Determine the (X, Y) coordinate at the center of the cell enclosing the given text.  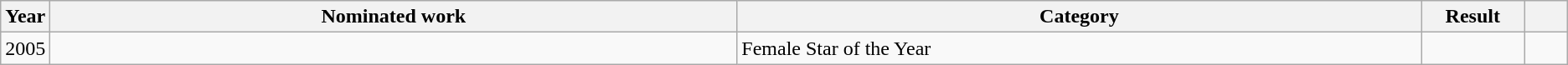
Female Star of the Year (1079, 48)
2005 (25, 48)
Year (25, 17)
Result (1473, 17)
Nominated work (394, 17)
Category (1079, 17)
